Determine the [X, Y] coordinate at the center of the cell enclosing the given text.  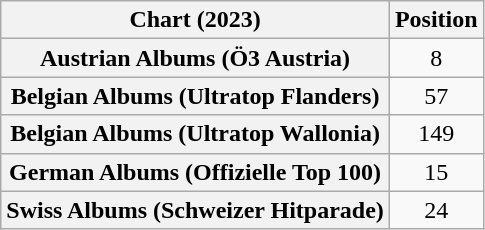
Chart (2023) [196, 20]
Belgian Albums (Ultratop Wallonia) [196, 134]
Swiss Albums (Schweizer Hitparade) [196, 210]
57 [436, 96]
Belgian Albums (Ultratop Flanders) [196, 96]
15 [436, 172]
24 [436, 210]
German Albums (Offizielle Top 100) [196, 172]
8 [436, 58]
Position [436, 20]
149 [436, 134]
Austrian Albums (Ö3 Austria) [196, 58]
